Return the [X, Y] coordinate for the center point of the cell that contains the specified text.  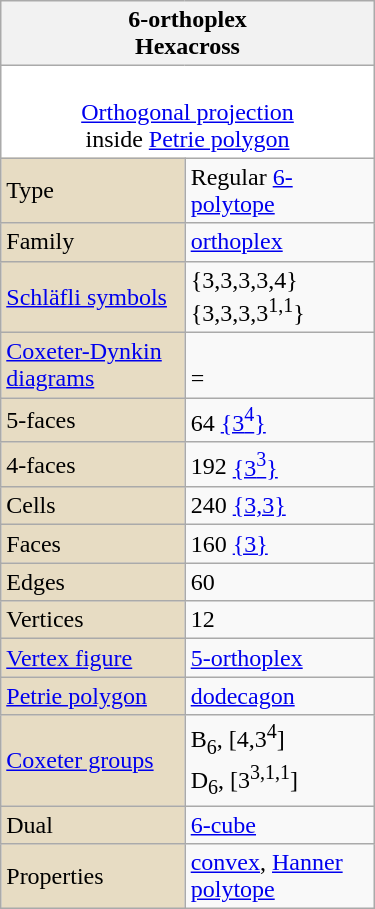
12 [280, 620]
Schläfli symbols [93, 297]
Coxeter groups [93, 760]
Coxeter-Dynkin diagrams [93, 366]
Orthogonal projectioninside Petrie polygon [188, 112]
160 {3} [280, 544]
Vertex figure [93, 658]
convex, Hanner polytope [280, 876]
240 {3,3} [280, 506]
64 {34} [280, 420]
6-orthoplexHexacross [188, 34]
Type [93, 190]
Properties [93, 876]
B6, [4,34]D6, [33,1,1] [280, 760]
= [280, 366]
{3,3,3,3,4}{3,3,3,31,1} [280, 297]
Faces [93, 544]
Regular 6-polytope [280, 190]
Family [93, 242]
Petrie polygon [93, 696]
orthoplex [280, 242]
5-orthoplex [280, 658]
4-faces [93, 464]
Cells [93, 506]
192 {33} [280, 464]
dodecagon [280, 696]
5-faces [93, 420]
Dual [93, 825]
Vertices [93, 620]
6-cube [280, 825]
60 [280, 582]
Edges [93, 582]
